Find where the given text appears and provide that cell's center as (x, y) coordinate. 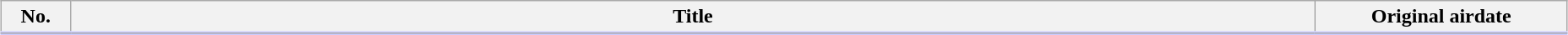
Title (693, 17)
No. (35, 17)
Original airdate (1441, 17)
